Pinpoint the cell where the given text exists, returning its [x, y] midpoint coordinate. 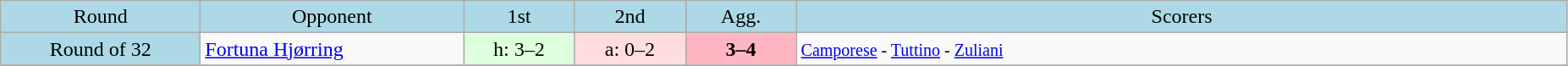
Scorers [1181, 17]
3–4 [741, 49]
Round [101, 17]
Camporese - Tuttino - Zuliani [1181, 49]
Opponent [332, 17]
Round of 32 [101, 49]
h: 3–2 [520, 49]
a: 0–2 [630, 49]
Fortuna Hjørring [332, 49]
1st [520, 17]
Agg. [741, 17]
2nd [630, 17]
